From the cell containing the given text, extract its center point as [x, y] coordinate. 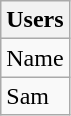
Users [35, 20]
Name [35, 58]
Sam [35, 96]
